Locate the cell with the specified text and output its [x, y] center coordinate. 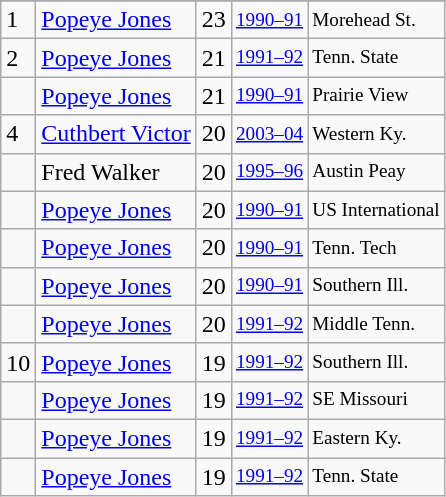
Prairie View [376, 96]
4 [18, 134]
Morehead St. [376, 20]
SE Missouri [376, 400]
Fred Walker [116, 172]
1 [18, 20]
Austin Peay [376, 172]
US International [376, 210]
Middle Tenn. [376, 324]
1995–96 [269, 172]
2003–04 [269, 134]
Tenn. Tech [376, 248]
Cuthbert Victor [116, 134]
23 [214, 20]
2 [18, 58]
10 [18, 362]
Eastern Ky. [376, 438]
Western Ky. [376, 134]
